From the cell containing the given text, extract its center point as (x, y) coordinate. 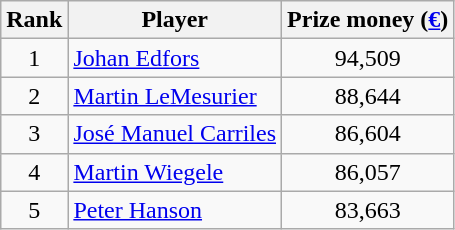
Martin Wiegele (175, 172)
Peter Hanson (175, 210)
Johan Edfors (175, 58)
Martin LeMesurier (175, 96)
94,509 (368, 58)
88,644 (368, 96)
5 (34, 210)
2 (34, 96)
Rank (34, 20)
Player (175, 20)
4 (34, 172)
83,663 (368, 210)
Prize money (€) (368, 20)
86,057 (368, 172)
1 (34, 58)
3 (34, 134)
86,604 (368, 134)
José Manuel Carriles (175, 134)
